Pinpoint the cell where the given text exists, returning its [X, Y] midpoint coordinate. 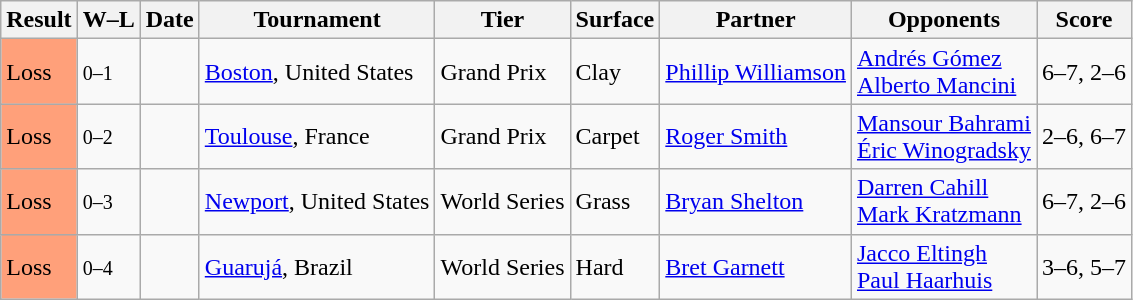
Jacco Eltingh Paul Haarhuis [944, 266]
Date [170, 20]
Phillip Williamson [756, 72]
Carpet [615, 136]
Opponents [944, 20]
Tier [502, 20]
Partner [756, 20]
2–6, 6–7 [1084, 136]
Tournament [317, 20]
Bret Garnett [756, 266]
Newport, United States [317, 202]
0–4 [108, 266]
Score [1084, 20]
Result [39, 20]
3–6, 5–7 [1084, 266]
Darren Cahill Mark Kratzmann [944, 202]
0–1 [108, 72]
Mansour Bahrami Éric Winogradsky [944, 136]
Boston, United States [317, 72]
Guarujá, Brazil [317, 266]
Clay [615, 72]
Roger Smith [756, 136]
Andrés Gómez Alberto Mancini [944, 72]
W–L [108, 20]
0–2 [108, 136]
0–3 [108, 202]
Bryan Shelton [756, 202]
Grass [615, 202]
Toulouse, France [317, 136]
Hard [615, 266]
Surface [615, 20]
